Find where the given text appears and provide that cell's center as (X, Y) coordinate. 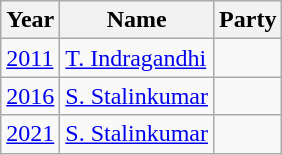
Year (30, 20)
2011 (30, 58)
2016 (30, 96)
T. Indragandhi (137, 58)
2021 (30, 134)
Name (137, 20)
Party (248, 20)
